Capture the cell that displays the provided text and extract its [x, y] central coordinate. 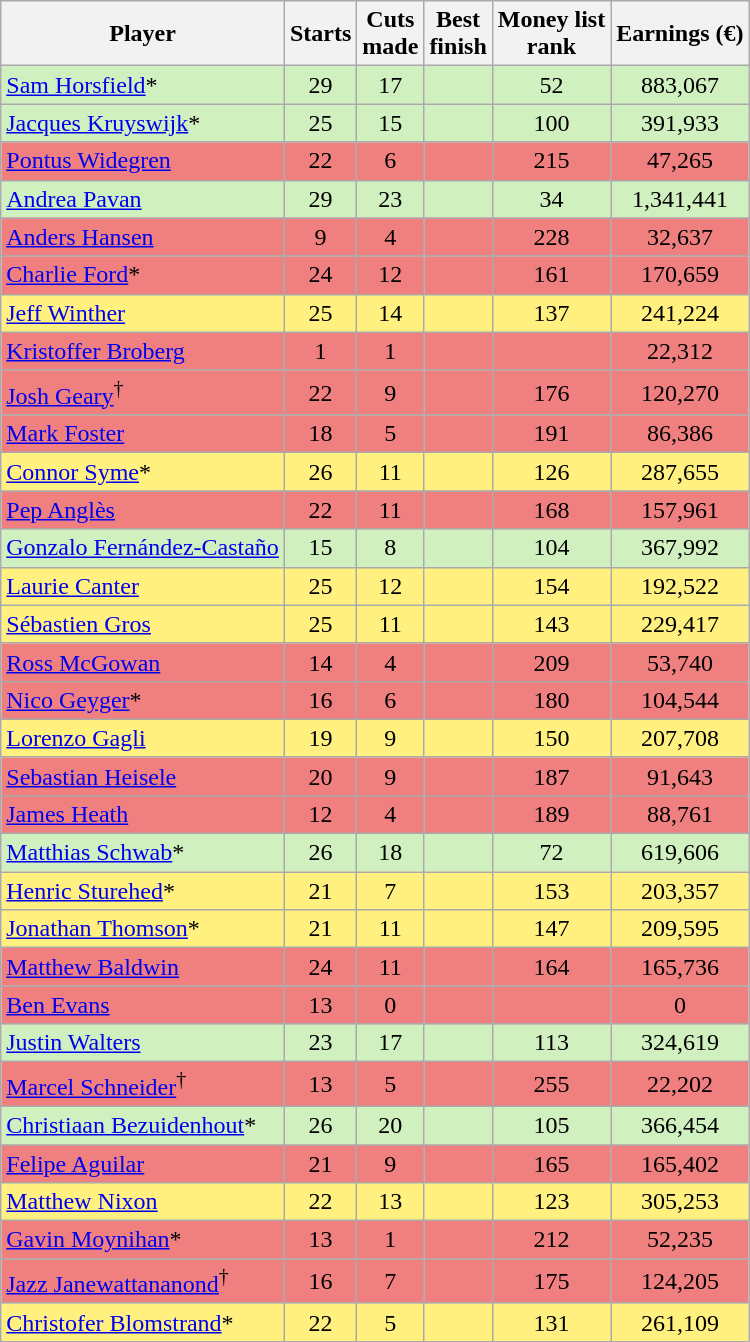
Christofer Blomstrand* [143, 1322]
123 [551, 1202]
203,357 [680, 891]
324,619 [680, 1043]
305,253 [680, 1202]
22,312 [680, 351]
180 [551, 700]
100 [551, 123]
113 [551, 1043]
52 [551, 85]
165,736 [680, 967]
104,544 [680, 700]
19 [320, 738]
Gonzalo Fernández-Castaño [143, 548]
Josh Geary† [143, 392]
8 [390, 548]
Jonathan Thomson* [143, 929]
Laurie Canter [143, 586]
Ben Evans [143, 1005]
Bestfinish [458, 34]
207,708 [680, 738]
161 [551, 275]
Jeff Winther [143, 313]
Sébastien Gros [143, 624]
Marcel Schneider† [143, 1084]
209 [551, 662]
Kristoffer Broberg [143, 351]
150 [551, 738]
104 [551, 548]
143 [551, 624]
Ross McGowan [143, 662]
Money listrank [551, 34]
192,522 [680, 586]
Henric Sturehed* [143, 891]
228 [551, 237]
1,341,441 [680, 199]
Andrea Pavan [143, 199]
209,595 [680, 929]
Pep Anglès [143, 510]
Connor Syme* [143, 472]
168 [551, 510]
Sam Horsfield* [143, 85]
Lorenzo Gagli [143, 738]
176 [551, 392]
47,265 [680, 161]
Cutsmade [390, 34]
124,205 [680, 1282]
131 [551, 1322]
137 [551, 313]
53,740 [680, 662]
James Heath [143, 814]
Felipe Aguilar [143, 1164]
229,417 [680, 624]
Matthias Schwab* [143, 853]
175 [551, 1282]
165 [551, 1164]
126 [551, 472]
164 [551, 967]
72 [551, 853]
Earnings (€) [680, 34]
212 [551, 1240]
Nico Geyger* [143, 700]
391,933 [680, 123]
52,235 [680, 1240]
366,454 [680, 1125]
147 [551, 929]
91,643 [680, 776]
215 [551, 161]
Starts [320, 34]
86,386 [680, 434]
Matthew Baldwin [143, 967]
Justin Walters [143, 1043]
255 [551, 1084]
287,655 [680, 472]
34 [551, 199]
157,961 [680, 510]
619,606 [680, 853]
Player [143, 34]
367,992 [680, 548]
22,202 [680, 1084]
Pontus Widegren [143, 161]
170,659 [680, 275]
88,761 [680, 814]
189 [551, 814]
261,109 [680, 1322]
Gavin Moynihan* [143, 1240]
Christiaan Bezuidenhout* [143, 1125]
154 [551, 586]
Matthew Nixon [143, 1202]
Jacques Kruyswijk* [143, 123]
Jazz Janewattananond† [143, 1282]
Sebastian Heisele [143, 776]
153 [551, 891]
883,067 [680, 85]
165,402 [680, 1164]
120,270 [680, 392]
Charlie Ford* [143, 275]
191 [551, 434]
Mark Foster [143, 434]
187 [551, 776]
105 [551, 1125]
32,637 [680, 237]
Anders Hansen [143, 237]
241,224 [680, 313]
